Search for the cell housing the specified text and yield its (X, Y) center coordinate. 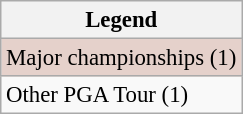
Other PGA Tour (1) (122, 95)
Major championships (1) (122, 58)
Legend (122, 20)
